Return [x, y] of the center of cell containing provided text 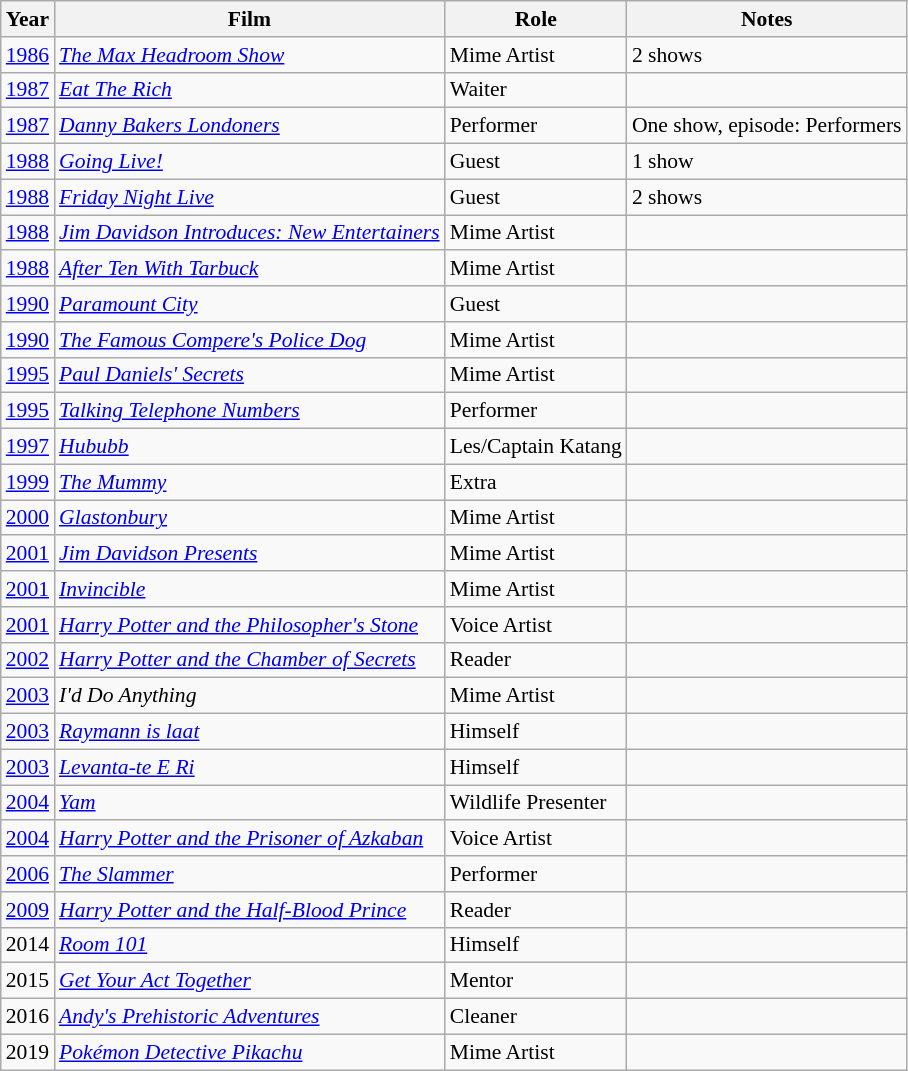
Pokémon Detective Pikachu [250, 1052]
Extra [536, 482]
Andy's Prehistoric Adventures [250, 1017]
2002 [28, 660]
The Max Headroom Show [250, 55]
Notes [767, 19]
Wildlife Presenter [536, 803]
Les/Captain Katang [536, 447]
Raymann is laat [250, 732]
Harry Potter and the Half-Blood Prince [250, 910]
Glastonbury [250, 518]
Cleaner [536, 1017]
Mentor [536, 981]
One show, episode: Performers [767, 126]
2000 [28, 518]
Jim Davidson Introduces: New Entertainers [250, 233]
Year [28, 19]
Eat The Rich [250, 90]
After Ten With Tarbuck [250, 269]
2015 [28, 981]
Film [250, 19]
Jim Davidson Presents [250, 554]
Invincible [250, 589]
1997 [28, 447]
The Famous Compere's Police Dog [250, 340]
Talking Telephone Numbers [250, 411]
Get Your Act Together [250, 981]
2019 [28, 1052]
Harry Potter and the Philosopher's Stone [250, 625]
Harry Potter and the Prisoner of Azkaban [250, 839]
Danny Bakers Londoners [250, 126]
Waiter [536, 90]
Hububb [250, 447]
Going Live! [250, 162]
Levanta-te E Ri [250, 767]
I'd Do Anything [250, 696]
1 show [767, 162]
1986 [28, 55]
2006 [28, 874]
Paramount City [250, 304]
2014 [28, 945]
1999 [28, 482]
Friday Night Live [250, 197]
2009 [28, 910]
Role [536, 19]
The Mummy [250, 482]
Room 101 [250, 945]
2016 [28, 1017]
Yam [250, 803]
The Slammer [250, 874]
Paul Daniels' Secrets [250, 375]
Harry Potter and the Chamber of Secrets [250, 660]
